Detect which cell encompasses the target text, then output its (X, Y) center coordinate. 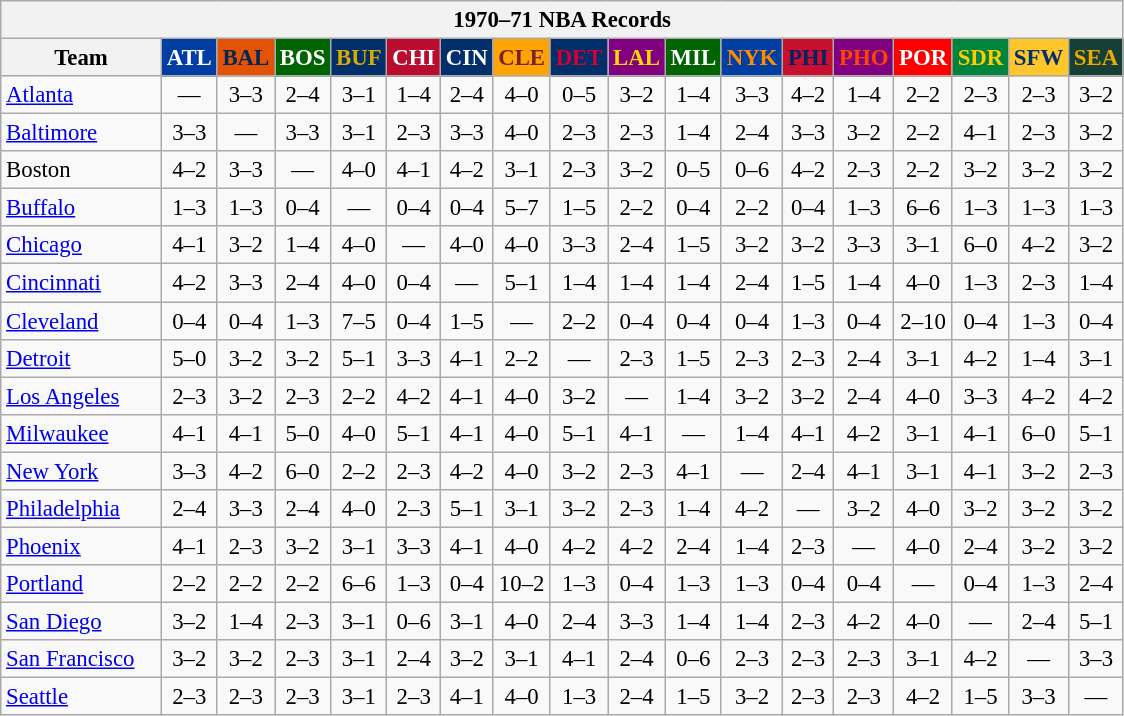
DET (578, 58)
Team (82, 58)
PHO (864, 58)
Detroit (82, 358)
Chicago (82, 245)
New York (82, 471)
PHI (808, 58)
SFW (1039, 58)
Cincinnati (82, 283)
Baltimore (82, 133)
CHI (414, 58)
Los Angeles (82, 396)
ATL (189, 58)
5–7 (522, 208)
Boston (82, 170)
LAL (636, 58)
Philadelphia (82, 509)
San Francisco (82, 659)
MIL (693, 58)
10–2 (522, 584)
SEA (1096, 58)
NYK (752, 58)
BUF (359, 58)
1970–71 NBA Records (562, 20)
CIN (467, 58)
Portland (82, 584)
Seattle (82, 697)
BOS (303, 58)
SDR (980, 58)
Atlanta (82, 95)
Buffalo (82, 208)
BAL (246, 58)
San Diego (82, 621)
7–5 (359, 321)
Milwaukee (82, 433)
2–10 (924, 321)
POR (924, 58)
Phoenix (82, 546)
Cleveland (82, 321)
CLE (522, 58)
